Return the (x, y) coordinate for the center point of the cell that contains the specified text.  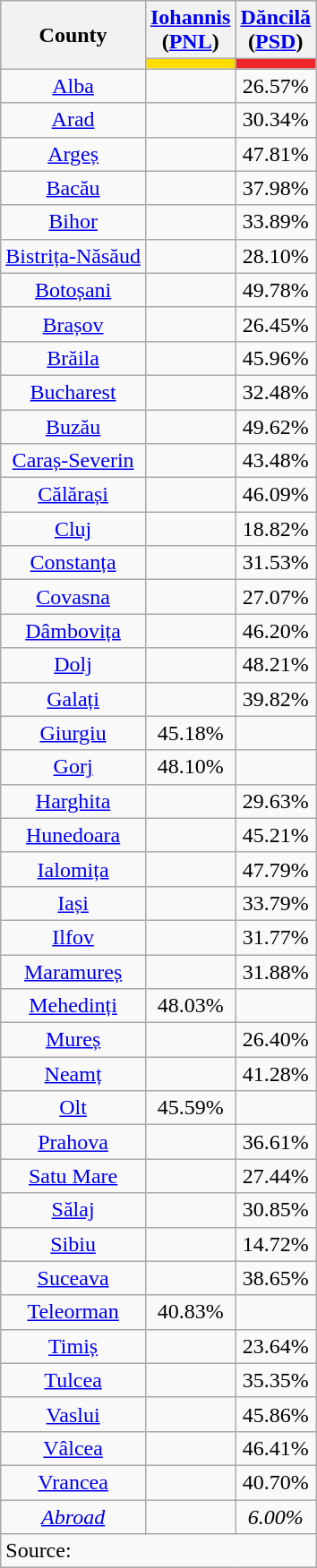
Iohannis(PNL) (190, 30)
Mureș (73, 1040)
Neamț (73, 1074)
County (73, 35)
Olt (73, 1108)
33.79% (276, 903)
Ilfov (73, 937)
26.40% (276, 1040)
40.70% (276, 1482)
Gorj (73, 767)
Suceava (73, 1278)
46.09% (276, 495)
48.03% (190, 1006)
47.79% (276, 869)
35.35% (276, 1380)
Constanța (73, 563)
Maramureș (73, 971)
23.64% (276, 1346)
Vrancea (73, 1482)
Abroad (73, 1517)
Dolj (73, 665)
Harghita (73, 801)
Cluj (73, 529)
45.86% (276, 1414)
Vâlcea (73, 1448)
40.83% (190, 1312)
47.81% (276, 154)
Bihor (73, 222)
49.62% (276, 427)
31.88% (276, 971)
Bacău (73, 188)
Source: (158, 1551)
48.10% (190, 767)
18.82% (276, 529)
Brăila (73, 358)
Buzău (73, 427)
Iași (73, 903)
Prahova (73, 1142)
46.20% (276, 631)
Sălaj (73, 1210)
45.21% (276, 835)
48.21% (276, 665)
28.10% (276, 256)
36.61% (276, 1142)
Tulcea (73, 1380)
Galați (73, 699)
14.72% (276, 1244)
26.45% (276, 324)
Dăncilă(PSD) (276, 30)
Hunedoara (73, 835)
30.34% (276, 120)
6.00% (276, 1517)
49.78% (276, 290)
32.48% (276, 392)
Caraș-Severin (73, 461)
43.48% (276, 461)
27.44% (276, 1176)
Călărași (73, 495)
Covasna (73, 597)
33.89% (276, 222)
Botoșani (73, 290)
45.18% (190, 733)
Argeș (73, 154)
Satu Mare (73, 1176)
39.82% (276, 699)
Brașov (73, 324)
Giurgiu (73, 733)
29.63% (276, 801)
46.41% (276, 1448)
Dâmbovița (73, 631)
Arad (73, 120)
Alba (73, 86)
Sibiu (73, 1244)
37.98% (276, 188)
Mehedinți (73, 1006)
41.28% (276, 1074)
38.65% (276, 1278)
Bucharest (73, 392)
Teleorman (73, 1312)
30.85% (276, 1210)
31.53% (276, 563)
31.77% (276, 937)
Ialomița (73, 869)
45.96% (276, 358)
Bistrița-Năsăud (73, 256)
26.57% (276, 86)
Vaslui (73, 1414)
Timiș (73, 1346)
27.07% (276, 597)
45.59% (190, 1108)
